Locate the cell with the specified text and output its (X, Y) center coordinate. 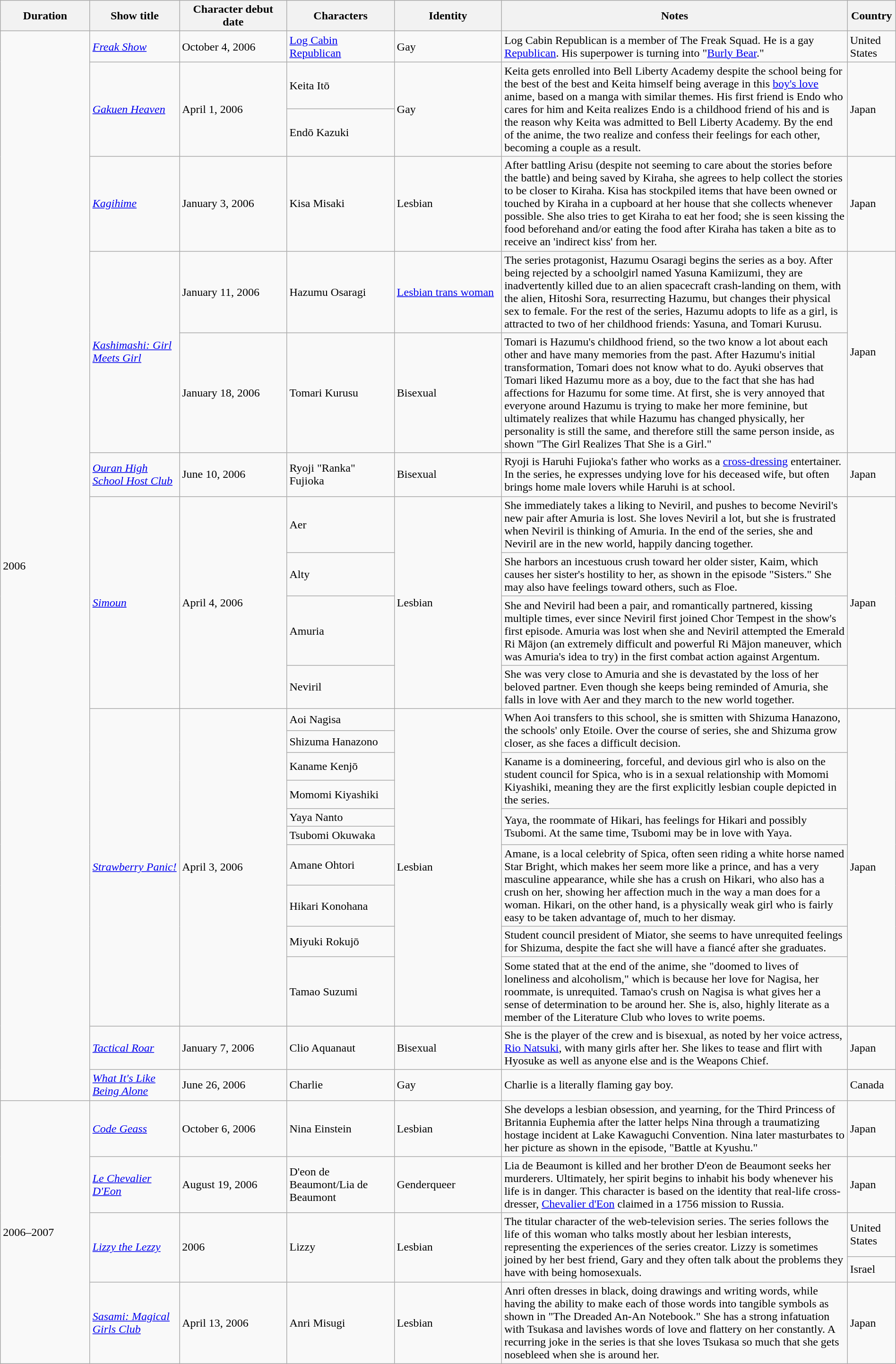
Sasami: Magical Girls Club (134, 1322)
Clio Aquanaut (340, 1048)
January 18, 2006 (233, 393)
Shizuma Hanazono (340, 741)
Student council president of Miator, she seems to have unrequited feelings for Shizuma, despite the fact she will have a fiancé after she graduates. (675, 941)
Simoun (134, 602)
Lizzy (340, 1247)
April 1, 2006 (233, 109)
January 7, 2006 (233, 1048)
Kashimashi: Girl Meets Girl (134, 352)
Aer (340, 525)
Charlie (340, 1085)
Hikari Konohana (340, 906)
August 19, 2006 (233, 1184)
Canada (871, 1085)
Momomi Kiyashiki (340, 794)
Yaya, the roommate of Hikari, has feelings for Hikari and possibly Tsubomi. At the same time, Tsubomi may be in love with Yaya. (675, 827)
Log Cabin Republican (340, 46)
Genderqueer (448, 1184)
Character debut date (233, 16)
October 6, 2006 (233, 1129)
Miyuki Rokujō (340, 941)
Code Geass (134, 1129)
Le Chevalier D'Eon (134, 1184)
Tactical Roar (134, 1048)
Yaya Nanto (340, 818)
January 3, 2006 (233, 204)
Identity (448, 16)
D'eon de Beaumont/Lia de Beaumont (340, 1184)
Tamao Suzumi (340, 992)
Israel (871, 1269)
Tomari Kurusu (340, 393)
April 3, 2006 (233, 867)
April 4, 2006 (233, 602)
Kisa Misaki (340, 204)
Log Cabin Republican is a member of The Freak Squad. He is a gay Republican. His superpower is turning into "Burly Bear." (675, 46)
Kagihime (134, 204)
Hazumu Osaragi (340, 292)
What It's Like Being Alone (134, 1085)
June 26, 2006 (233, 1085)
October 4, 2006 (233, 46)
Duration (45, 16)
Amane Ohtori (340, 865)
Aoi Nagisa (340, 719)
Show title (134, 16)
Lesbian trans woman (448, 292)
Ryoji "Ranka" Fujioka (340, 475)
Kaname Kenjō (340, 767)
Amuria (340, 630)
Keita Itō (340, 86)
Tsubomi Okuwaka (340, 836)
Alty (340, 574)
Nina Einstein (340, 1129)
Characters (340, 16)
Ouran High School Host Club (134, 475)
Endō Kazuki (340, 133)
Notes (675, 16)
Freak Show (134, 46)
Gakuen Heaven (134, 109)
Strawberry Panic! (134, 867)
Anri Misugi (340, 1322)
Neviril (340, 687)
Charlie is a literally flaming gay boy. (675, 1085)
Country (871, 16)
January 11, 2006 (233, 292)
Lizzy the Lezzy (134, 1247)
2006–2007 (45, 1232)
April 13, 2006 (233, 1322)
June 10, 2006 (233, 475)
